Search for the cell housing the specified text and yield its (X, Y) center coordinate. 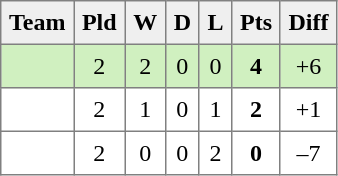
Team (38, 23)
+6 (308, 66)
–7 (308, 153)
L (216, 23)
+1 (308, 110)
Diff (308, 23)
4 (256, 66)
D (182, 23)
Pld (100, 23)
Pts (256, 23)
W (145, 23)
